Detect which cell encompasses the target text, then output its (X, Y) center coordinate. 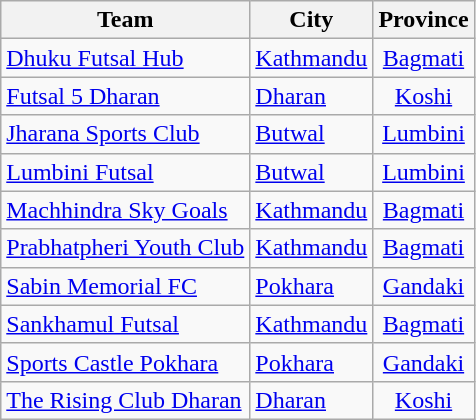
Team (126, 20)
Prabhatpheri Youth Club (126, 248)
Machhindra Sky Goals (126, 210)
Jharana Sports Club (126, 134)
Sports Castle Pokhara (126, 362)
Dhuku Futsal Hub (126, 58)
The Rising Club Dharan (126, 400)
City (312, 20)
Lumbini Futsal (126, 172)
Sankhamul Futsal (126, 324)
Sabin Memorial FC (126, 286)
Province (424, 20)
Futsal 5 Dharan (126, 96)
